Determine the [X, Y] coordinate at the center of the cell enclosing the given text.  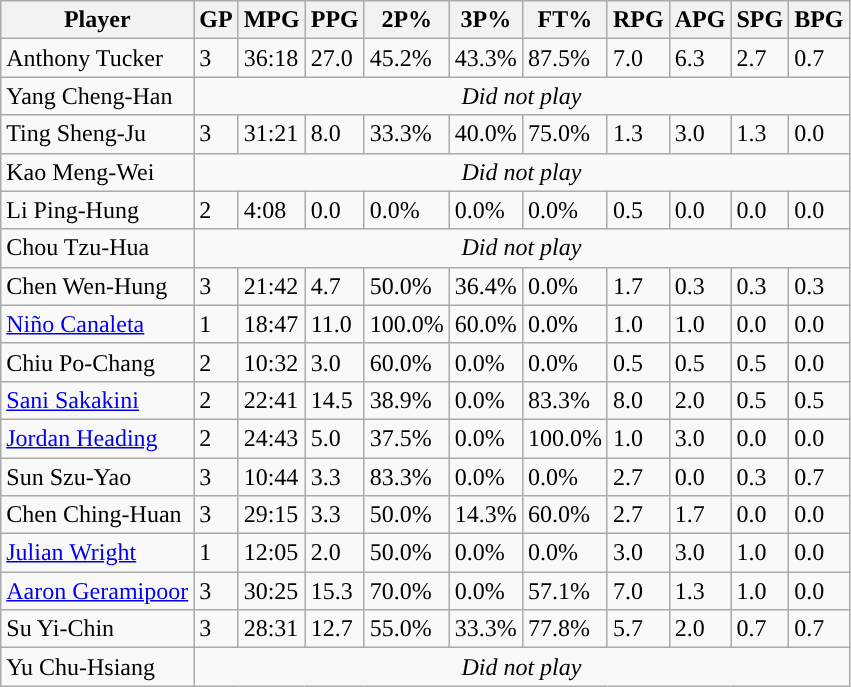
14.5 [334, 400]
12.7 [334, 629]
Aaron Geramipoor [98, 591]
4.7 [334, 286]
87.5% [564, 58]
15.3 [334, 591]
12:05 [272, 553]
Sani Sakakini [98, 400]
Chen Ching-Huan [98, 515]
27.0 [334, 58]
24:43 [272, 438]
Anthony Tucker [98, 58]
36.4% [486, 286]
Li Ping-Hung [98, 210]
Ting Sheng-Ju [98, 134]
75.0% [564, 134]
Yu Chu-Hsiang [98, 667]
30:25 [272, 591]
GP [216, 20]
14.3% [486, 515]
29:15 [272, 515]
43.3% [486, 58]
18:47 [272, 324]
Sun Szu-Yao [98, 477]
40.0% [486, 134]
38.9% [406, 400]
5.0 [334, 438]
3P% [486, 20]
55.0% [406, 629]
Julian Wright [98, 553]
Chou Tzu-Hua [98, 248]
31:21 [272, 134]
10:44 [272, 477]
2P% [406, 20]
Kao Meng-Wei [98, 172]
77.8% [564, 629]
MPG [272, 20]
Jordan Heading [98, 438]
FT% [564, 20]
5.7 [638, 629]
28:31 [272, 629]
Player [98, 20]
37.5% [406, 438]
22:41 [272, 400]
Niño Canaleta [98, 324]
Su Yi-Chin [98, 629]
11.0 [334, 324]
PPG [334, 20]
BPG [819, 20]
70.0% [406, 591]
Yang Cheng-Han [98, 96]
10:32 [272, 362]
45.2% [406, 58]
57.1% [564, 591]
36:18 [272, 58]
Chen Wen-Hung [98, 286]
SPG [760, 20]
Chiu Po-Chang [98, 362]
APG [700, 20]
21:42 [272, 286]
6.3 [700, 58]
4:08 [272, 210]
RPG [638, 20]
